Pinpoint the cell where the given text exists, returning its (X, Y) midpoint coordinate. 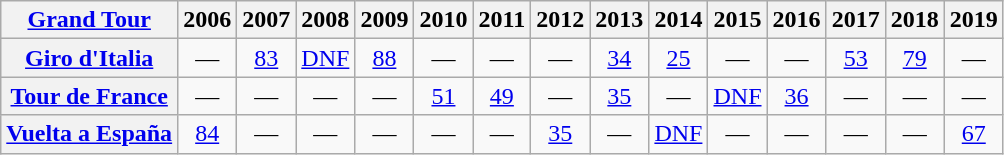
2014 (678, 20)
2012 (560, 20)
53 (856, 58)
2010 (444, 20)
Grand Tour (90, 20)
88 (384, 58)
25 (678, 58)
2017 (856, 20)
2007 (266, 20)
84 (208, 134)
34 (620, 58)
2013 (620, 20)
2015 (738, 20)
2008 (326, 20)
2009 (384, 20)
2018 (914, 20)
49 (502, 96)
2011 (502, 20)
Giro d'Italia (90, 58)
2016 (796, 20)
36 (796, 96)
2006 (208, 20)
67 (974, 134)
79 (914, 58)
2019 (974, 20)
Vuelta a España (90, 134)
Tour de France (90, 96)
51 (444, 96)
83 (266, 58)
